Pinpoint the cell where the given text exists, returning its (X, Y) midpoint coordinate. 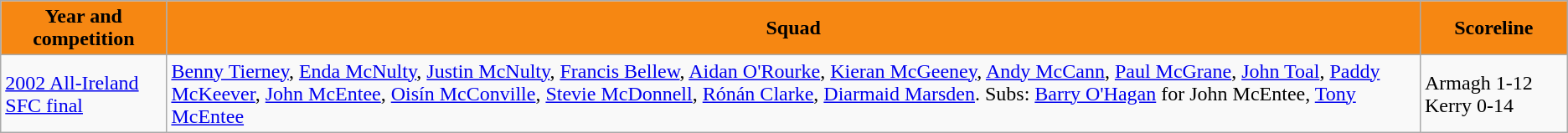
2002 All-Ireland SFC final (84, 94)
Squad (794, 28)
Year and competition (84, 28)
Scoreline (1493, 28)
Armagh 1-12 Kerry 0-14 (1493, 94)
